Find where the given text appears and provide that cell's center as [X, Y] coordinate. 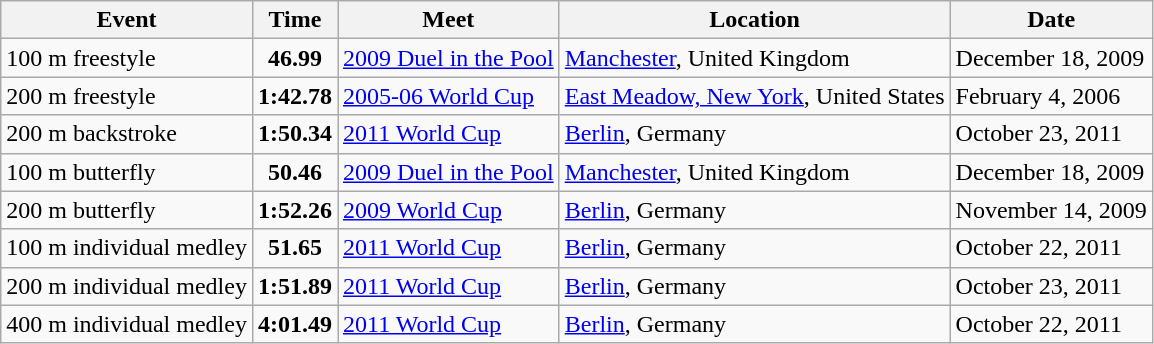
46.99 [294, 58]
Time [294, 20]
2009 World Cup [449, 210]
100 m butterfly [127, 172]
November 14, 2009 [1051, 210]
2005-06 World Cup [449, 96]
200 m backstroke [127, 134]
Date [1051, 20]
50.46 [294, 172]
400 m individual medley [127, 324]
1:52.26 [294, 210]
February 4, 2006 [1051, 96]
200 m individual medley [127, 286]
1:42.78 [294, 96]
1:50.34 [294, 134]
100 m individual medley [127, 248]
200 m butterfly [127, 210]
4:01.49 [294, 324]
1:51.89 [294, 286]
Location [754, 20]
200 m freestyle [127, 96]
Meet [449, 20]
51.65 [294, 248]
100 m freestyle [127, 58]
Event [127, 20]
East Meadow, New York, United States [754, 96]
